Identify which cell holds the provided text, then report its [x, y] central coordinate. 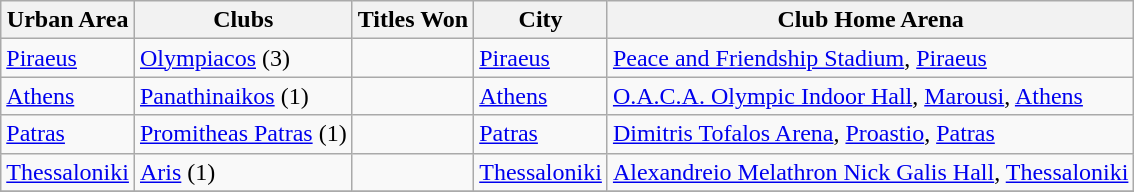
O.A.C.A. Olympic Indoor Hall, Marousi, Athens [870, 96]
Urban Area [68, 20]
City [541, 20]
Alexandreio Melathron Nick Galis Hall, Thessaloniki [870, 172]
Titles Won [413, 20]
Peace and Friendship Stadium, Piraeus [870, 58]
Panathinaikos (1) [243, 96]
Promitheas Patras (1) [243, 134]
Aris (1) [243, 172]
Clubs [243, 20]
Olympiacos (3) [243, 58]
Club Home Arena [870, 20]
Dimitris Tofalos Arena, Proastio, Patras [870, 134]
